Capture the cell that displays the provided text and extract its (x, y) central coordinate. 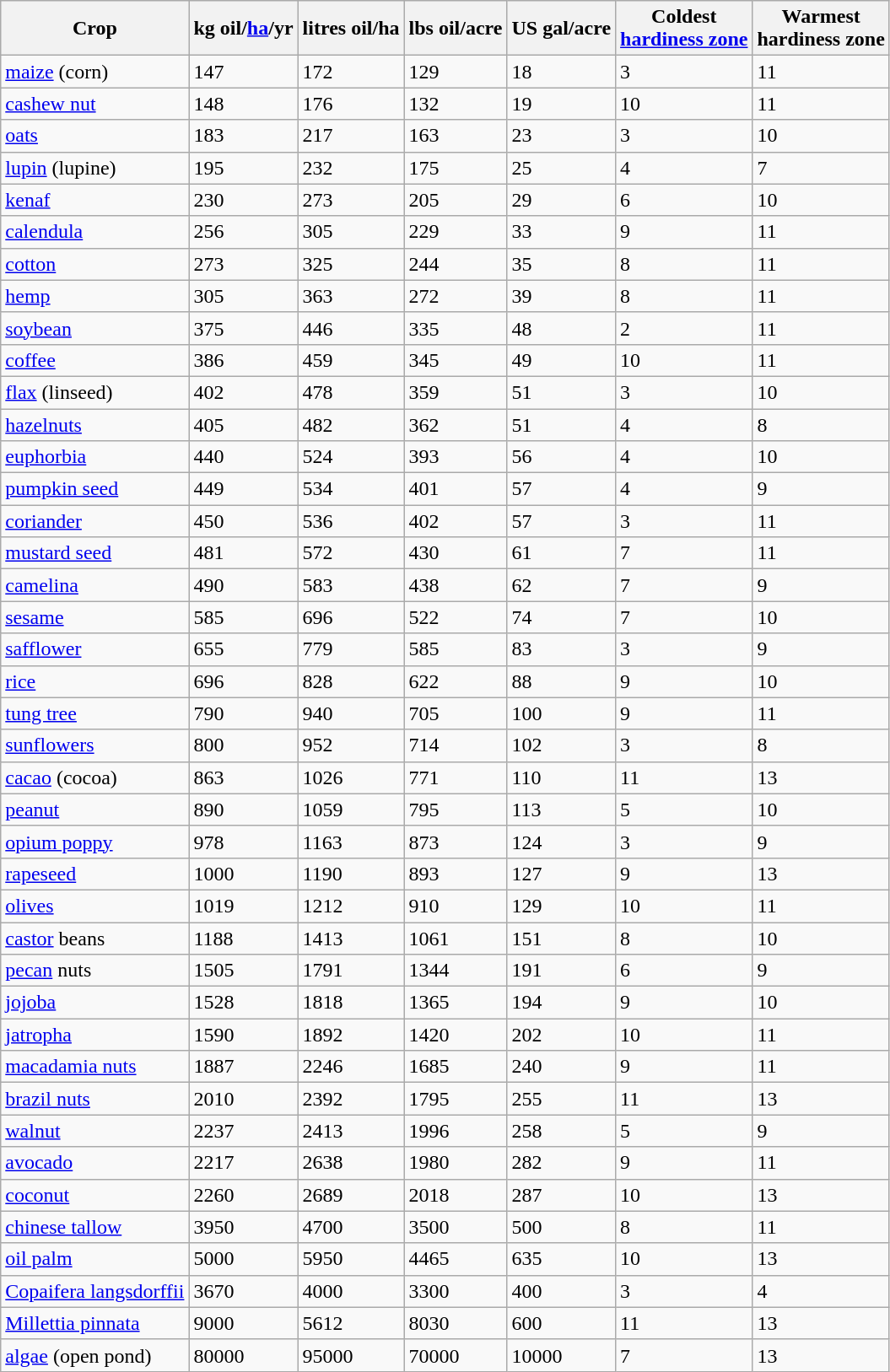
33 (562, 232)
83 (562, 649)
1413 (351, 939)
183 (243, 136)
481 (243, 553)
459 (351, 360)
524 (351, 457)
386 (243, 360)
brazil nuts (94, 1099)
1420 (456, 1035)
chinese tallow (94, 1227)
148 (243, 104)
kenaf (94, 200)
mustard seed (94, 553)
1818 (351, 1003)
US gal/acre (562, 29)
2018 (456, 1195)
1892 (351, 1035)
450 (243, 521)
3670 (243, 1291)
camelina (94, 585)
3950 (243, 1227)
205 (456, 200)
240 (562, 1067)
coconut (94, 1195)
2 (684, 328)
18 (562, 72)
771 (456, 777)
safflower (94, 649)
393 (456, 457)
1163 (351, 842)
maize (corn) (94, 72)
359 (456, 392)
lbs oil/acre (456, 29)
113 (562, 810)
893 (456, 874)
castor beans (94, 939)
cacao (cocoa) (94, 777)
calendula (94, 232)
282 (562, 1163)
1059 (351, 810)
5612 (351, 1323)
70000 (456, 1355)
Millettia pinnata (94, 1323)
714 (456, 745)
890 (243, 810)
910 (456, 906)
258 (562, 1131)
1505 (243, 971)
jatropha (94, 1035)
655 (243, 649)
litres oil/ha (351, 29)
49 (562, 360)
62 (562, 585)
1887 (243, 1067)
2260 (243, 1195)
127 (562, 874)
sesame (94, 617)
400 (562, 1291)
124 (562, 842)
macadamia nuts (94, 1067)
217 (351, 136)
Crop (94, 29)
438 (456, 585)
coriander (94, 521)
635 (562, 1259)
kg oil/ha/yr (243, 29)
rice (94, 681)
oats (94, 136)
56 (562, 457)
coffee (94, 360)
363 (351, 296)
10000 (562, 1355)
345 (456, 360)
1019 (243, 906)
500 (562, 1227)
2237 (243, 1131)
1061 (456, 939)
1344 (456, 971)
1026 (351, 777)
446 (351, 328)
163 (456, 136)
25 (562, 168)
hazelnuts (94, 424)
rapeseed (94, 874)
600 (562, 1323)
100 (562, 713)
2246 (351, 1067)
sunflowers (94, 745)
191 (562, 971)
Coldesthardiness zone (684, 29)
Copaifera langsdorffii (94, 1291)
61 (562, 553)
soybean (94, 328)
4700 (351, 1227)
pumpkin seed (94, 489)
1795 (456, 1099)
978 (243, 842)
3500 (456, 1227)
29 (562, 200)
3300 (456, 1291)
95000 (351, 1355)
48 (562, 328)
490 (243, 585)
algae (open pond) (94, 1355)
35 (562, 264)
2689 (351, 1195)
375 (243, 328)
952 (351, 745)
873 (456, 842)
272 (456, 296)
1000 (243, 874)
800 (243, 745)
622 (456, 681)
5950 (351, 1259)
2010 (243, 1099)
88 (562, 681)
522 (456, 617)
cashew nut (94, 104)
19 (562, 104)
151 (562, 939)
779 (351, 649)
405 (243, 424)
244 (456, 264)
194 (562, 1003)
195 (243, 168)
1365 (456, 1003)
1980 (456, 1163)
401 (456, 489)
255 (562, 1099)
335 (456, 328)
232 (351, 168)
1685 (456, 1067)
940 (351, 713)
pecan nuts (94, 971)
1590 (243, 1035)
5000 (243, 1259)
110 (562, 777)
8030 (456, 1323)
Warmesthardiness zone (821, 29)
362 (456, 424)
2392 (351, 1099)
oil palm (94, 1259)
440 (243, 457)
256 (243, 232)
230 (243, 200)
572 (351, 553)
536 (351, 521)
478 (351, 392)
opium poppy (94, 842)
2217 (243, 1163)
lupin (lupine) (94, 168)
cotton (94, 264)
147 (243, 72)
80000 (243, 1355)
39 (562, 296)
9000 (243, 1323)
tung tree (94, 713)
flax (linseed) (94, 392)
828 (351, 681)
walnut (94, 1131)
449 (243, 489)
790 (243, 713)
430 (456, 553)
287 (562, 1195)
74 (562, 617)
705 (456, 713)
795 (456, 810)
132 (456, 104)
482 (351, 424)
102 (562, 745)
1212 (351, 906)
202 (562, 1035)
1996 (456, 1131)
olives (94, 906)
176 (351, 104)
229 (456, 232)
1528 (243, 1003)
1188 (243, 939)
325 (351, 264)
23 (562, 136)
583 (351, 585)
hemp (94, 296)
peanut (94, 810)
1791 (351, 971)
jojoba (94, 1003)
euphorbia (94, 457)
172 (351, 72)
2638 (351, 1163)
534 (351, 489)
avocado (94, 1163)
4000 (351, 1291)
175 (456, 168)
2413 (351, 1131)
4465 (456, 1259)
1190 (351, 874)
863 (243, 777)
